Provide the (x, y) coordinate of the cell's center where the given text is located.  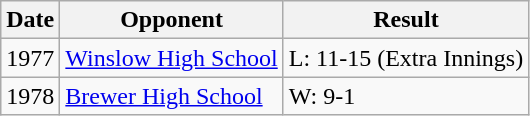
Result (406, 20)
Opponent (172, 20)
Brewer High School (172, 96)
Winslow High School (172, 58)
W: 9-1 (406, 96)
1977 (30, 58)
1978 (30, 96)
Date (30, 20)
L: 11-15 (Extra Innings) (406, 58)
